Scan for the cell matching the given text and deliver its (X, Y) coordinate at center. 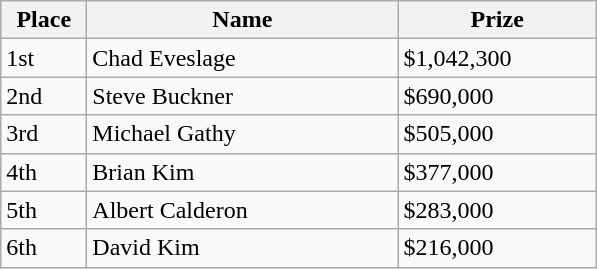
Place (44, 20)
4th (44, 172)
5th (44, 210)
$690,000 (498, 96)
Albert Calderon (242, 210)
2nd (44, 96)
$505,000 (498, 134)
$377,000 (498, 172)
1st (44, 58)
$283,000 (498, 210)
Prize (498, 20)
Name (242, 20)
$216,000 (498, 248)
Brian Kim (242, 172)
Chad Eveslage (242, 58)
Steve Buckner (242, 96)
3rd (44, 134)
6th (44, 248)
David Kim (242, 248)
Michael Gathy (242, 134)
$1,042,300 (498, 58)
